Determine the [x, y] coordinate at the center of the cell enclosing the given text.  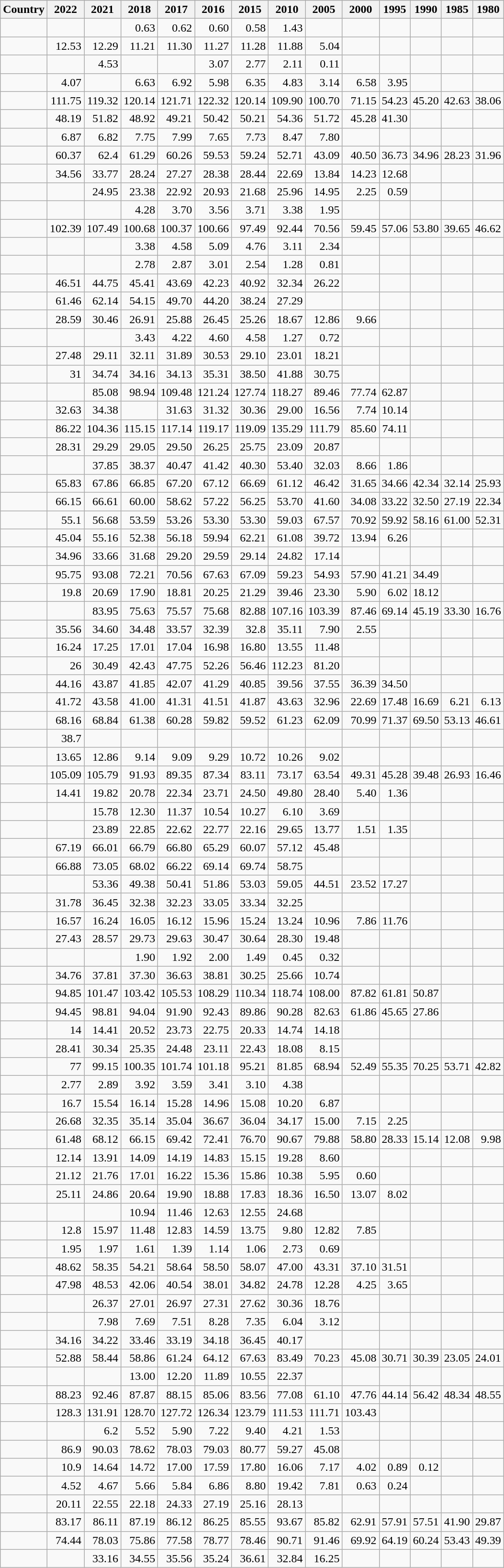
34.55 [140, 1558]
1.49 [250, 957]
90.28 [287, 1012]
34.49 [426, 575]
121.24 [213, 392]
60.26 [176, 155]
42.07 [176, 684]
15.00 [324, 1121]
12.20 [176, 1376]
16.80 [250, 647]
21.29 [250, 593]
32.35 [102, 1121]
34.66 [394, 483]
47.98 [65, 1285]
16.22 [176, 1176]
0.58 [250, 28]
79.88 [324, 1139]
127.72 [176, 1413]
35.04 [176, 1121]
56.18 [176, 538]
46.62 [488, 228]
105.53 [176, 993]
8.60 [324, 1158]
57.06 [394, 228]
74.11 [394, 429]
28.40 [324, 793]
13.77 [324, 830]
34.08 [361, 501]
11.89 [213, 1376]
16.46 [488, 775]
31.65 [361, 483]
112.23 [287, 666]
54.93 [324, 575]
12.53 [65, 46]
86.22 [65, 429]
32.8 [250, 629]
5.98 [213, 82]
14.18 [324, 1030]
3.07 [213, 64]
43.63 [287, 702]
59.05 [287, 884]
85.60 [361, 429]
118.27 [287, 392]
47.76 [361, 1395]
14.74 [287, 1030]
53.80 [426, 228]
87.46 [361, 611]
52.26 [213, 666]
105.79 [102, 775]
42.34 [426, 483]
61.86 [361, 1012]
38.01 [213, 1285]
16.05 [140, 921]
6.10 [287, 812]
26.97 [176, 1303]
16.69 [426, 702]
27.31 [213, 1303]
12.08 [457, 1139]
38.37 [140, 465]
3.43 [140, 338]
86.11 [102, 1522]
67.20 [176, 483]
4.22 [176, 338]
61.23 [287, 720]
22.92 [176, 192]
3.41 [213, 1084]
35.11 [287, 629]
18.67 [287, 319]
4.53 [102, 64]
87.87 [140, 1395]
7.90 [324, 629]
75.68 [213, 611]
47.75 [176, 666]
54.36 [287, 119]
43.69 [176, 283]
45.19 [426, 611]
71.37 [394, 720]
4.25 [361, 1285]
12.14 [65, 1158]
81.20 [324, 666]
5.52 [140, 1431]
23.01 [287, 356]
52.49 [361, 1066]
40.17 [287, 1340]
3.71 [250, 210]
8.66 [361, 465]
2.73 [287, 1249]
15.15 [250, 1158]
13.00 [140, 1376]
12.29 [102, 46]
98.94 [140, 392]
59.52 [250, 720]
5.09 [213, 247]
7.86 [361, 921]
41.31 [176, 702]
3.95 [394, 82]
13.91 [102, 1158]
14.96 [213, 1103]
69.92 [361, 1540]
7.22 [213, 1431]
6.04 [287, 1321]
0.81 [324, 265]
34.22 [102, 1340]
86.12 [176, 1522]
56.68 [102, 519]
64.12 [213, 1358]
31.96 [488, 155]
66.01 [102, 848]
126.34 [213, 1413]
52.38 [140, 538]
95.21 [250, 1066]
44.51 [324, 884]
62.91 [361, 1522]
30.64 [250, 939]
109.90 [287, 101]
61.81 [394, 993]
33.34 [250, 902]
6.02 [394, 593]
1.43 [287, 28]
32.23 [176, 902]
9.02 [324, 756]
101.74 [176, 1066]
67.57 [324, 519]
22.55 [102, 1504]
3.10 [250, 1084]
12.30 [140, 812]
91.90 [176, 1012]
16.25 [324, 1558]
29.20 [176, 556]
0.59 [394, 192]
42.82 [488, 1066]
32.03 [324, 465]
22.77 [213, 830]
46.42 [324, 483]
128.70 [140, 1413]
12.63 [213, 1212]
68.94 [324, 1066]
42.43 [140, 666]
67.12 [213, 483]
15.14 [426, 1139]
2.87 [176, 265]
10.74 [324, 975]
69.42 [176, 1139]
32.50 [426, 501]
3.65 [394, 1285]
59.03 [287, 519]
7.80 [324, 137]
3.01 [213, 265]
28.23 [457, 155]
4.07 [65, 82]
60.00 [140, 501]
97.49 [250, 228]
3.69 [324, 812]
13.75 [250, 1230]
35.24 [213, 1558]
43.58 [102, 702]
18.81 [176, 593]
51.82 [102, 119]
26 [65, 666]
41.00 [140, 702]
1.51 [361, 830]
33.05 [213, 902]
12.28 [324, 1285]
1.92 [176, 957]
122.32 [213, 101]
2016 [213, 10]
3.56 [213, 210]
50.21 [250, 119]
86.9 [65, 1449]
24.50 [250, 793]
2.55 [361, 629]
65.29 [213, 848]
59.92 [394, 519]
1.27 [287, 338]
73.05 [102, 866]
37.85 [102, 465]
29.14 [250, 556]
57.90 [361, 575]
109.48 [176, 392]
115.15 [140, 429]
58.35 [102, 1267]
27.01 [140, 1303]
30.75 [324, 374]
77.58 [176, 1540]
4.52 [65, 1486]
62.14 [102, 301]
6.35 [250, 82]
82.63 [324, 1012]
32.84 [287, 1558]
34.50 [394, 684]
0.89 [394, 1467]
70.23 [324, 1358]
45.41 [140, 283]
22.62 [176, 830]
42.63 [457, 101]
63.54 [324, 775]
44.16 [65, 684]
32.34 [287, 283]
0.62 [176, 28]
1.35 [394, 830]
19.28 [287, 1158]
1.28 [287, 265]
9.09 [176, 756]
68.12 [102, 1139]
17.27 [394, 884]
15.54 [102, 1103]
0.45 [287, 957]
1985 [457, 10]
1.90 [140, 957]
42.23 [213, 283]
24.86 [102, 1194]
16.06 [287, 1467]
30.25 [250, 975]
92.46 [102, 1395]
38.06 [488, 101]
2.34 [324, 247]
62.09 [324, 720]
49.21 [176, 119]
14.59 [213, 1230]
85.06 [213, 1395]
6.58 [361, 82]
20.93 [213, 192]
21.12 [65, 1176]
48.55 [488, 1395]
111.53 [287, 1413]
53.59 [140, 519]
27.62 [250, 1303]
78.77 [213, 1540]
71.15 [361, 101]
25.88 [176, 319]
3.12 [324, 1321]
61.24 [176, 1358]
41.42 [213, 465]
61.08 [287, 538]
17.90 [140, 593]
9.98 [488, 1139]
14.83 [213, 1158]
92.43 [213, 1012]
40.50 [361, 155]
30.47 [213, 939]
16.50 [324, 1194]
93.08 [102, 575]
49.39 [488, 1540]
89.46 [324, 392]
11.28 [250, 46]
27.86 [426, 1012]
37.10 [361, 1267]
56.25 [250, 501]
25.35 [140, 1048]
58.07 [250, 1267]
72.21 [140, 575]
11.37 [176, 812]
39.48 [426, 775]
23.11 [213, 1048]
22.85 [140, 830]
77.08 [287, 1395]
100.70 [324, 101]
61.00 [457, 519]
19.8 [65, 593]
19.82 [102, 793]
53.26 [176, 519]
44.20 [213, 301]
53.03 [250, 884]
2005 [324, 10]
59.53 [213, 155]
36.67 [213, 1121]
30.53 [213, 356]
6.2 [102, 1431]
2.54 [250, 265]
43.31 [324, 1267]
20.52 [140, 1030]
3.11 [287, 247]
1.97 [102, 1249]
4.67 [102, 1486]
9.14 [140, 756]
92.44 [287, 228]
13.65 [65, 756]
88.15 [176, 1395]
4.76 [250, 247]
5.84 [176, 1486]
22.75 [213, 1030]
61.10 [324, 1395]
66.85 [140, 483]
25.16 [250, 1504]
16.12 [176, 921]
42.06 [140, 1285]
50.42 [213, 119]
13.94 [361, 538]
24.95 [102, 192]
10.27 [250, 812]
28.24 [140, 173]
4.60 [213, 338]
1.36 [394, 793]
28.33 [394, 1139]
23.71 [213, 793]
26.93 [457, 775]
78.46 [250, 1540]
26.37 [102, 1303]
14.72 [140, 1467]
31.78 [65, 902]
41.72 [65, 702]
15.28 [176, 1103]
69.50 [426, 720]
21.76 [102, 1176]
2021 [102, 10]
6.26 [394, 538]
17.04 [176, 647]
68.02 [140, 866]
52.31 [488, 519]
6.63 [140, 82]
10.9 [65, 1467]
87.19 [140, 1522]
27.27 [176, 173]
10.26 [287, 756]
Country [24, 10]
43.09 [324, 155]
36.73 [394, 155]
25.11 [65, 1194]
30.71 [394, 1358]
38.24 [250, 301]
1.06 [250, 1249]
5.40 [361, 793]
16.7 [65, 1103]
101.18 [213, 1066]
75.86 [140, 1540]
131.91 [102, 1413]
69.74 [250, 866]
59.45 [361, 228]
58.80 [361, 1139]
25.26 [250, 319]
59.23 [287, 575]
48.62 [65, 1267]
103.42 [140, 993]
62.4 [102, 155]
59.82 [213, 720]
8.47 [287, 137]
100.68 [140, 228]
0.32 [324, 957]
12.82 [324, 1230]
20.69 [102, 593]
35.14 [140, 1121]
14.23 [361, 173]
56.46 [250, 666]
78.62 [140, 1449]
13.84 [324, 173]
2.00 [213, 957]
51.86 [213, 884]
66.79 [140, 848]
20.11 [65, 1504]
45.04 [65, 538]
37.55 [324, 684]
19.42 [287, 1486]
128.3 [65, 1413]
15.08 [250, 1103]
102.39 [65, 228]
58.16 [426, 519]
5.95 [324, 1176]
2.11 [287, 64]
53.13 [457, 720]
33.19 [176, 1340]
17.48 [394, 702]
37.30 [140, 975]
54.23 [394, 101]
31.63 [176, 410]
94.04 [140, 1012]
15.97 [102, 1230]
29.63 [176, 939]
7.98 [102, 1321]
86.25 [213, 1522]
108.29 [213, 993]
10.55 [250, 1376]
53.40 [287, 465]
54.21 [140, 1267]
5.66 [140, 1486]
7.74 [361, 410]
17.80 [250, 1467]
48.19 [65, 119]
83.95 [102, 611]
111.71 [324, 1413]
29.73 [140, 939]
59.94 [213, 538]
53.36 [102, 884]
34.76 [65, 975]
27.43 [65, 939]
1.39 [176, 1249]
3.92 [140, 1084]
2010 [287, 10]
6.13 [488, 702]
29.11 [102, 356]
29.10 [250, 356]
58.75 [287, 866]
44.14 [394, 1395]
52.88 [65, 1358]
38.7 [65, 738]
80.77 [250, 1449]
66.88 [65, 866]
37.81 [102, 975]
94.45 [65, 1012]
33.77 [102, 173]
14.09 [140, 1158]
105.09 [65, 775]
32.39 [213, 629]
41.21 [394, 575]
27.48 [65, 356]
22.37 [287, 1376]
30.46 [102, 319]
85.55 [250, 1522]
81.85 [287, 1066]
0.24 [394, 1486]
12.68 [394, 173]
11.88 [287, 46]
93.67 [287, 1522]
24.68 [287, 1212]
110.34 [250, 993]
48.53 [102, 1285]
59.27 [287, 1449]
83.49 [287, 1358]
19.48 [324, 939]
2018 [140, 10]
2017 [176, 10]
23.89 [102, 830]
53.70 [287, 501]
65.83 [65, 483]
31.32 [213, 410]
16.76 [488, 611]
3.70 [176, 210]
74.44 [65, 1540]
67.09 [250, 575]
6.21 [457, 702]
32.38 [140, 902]
34.82 [250, 1285]
6.92 [176, 82]
33.57 [176, 629]
24.82 [287, 556]
9.29 [213, 756]
46.61 [488, 720]
31.51 [394, 1267]
1.61 [140, 1249]
98.81 [102, 1012]
17.83 [250, 1194]
4.21 [287, 1431]
111.79 [324, 429]
0.72 [324, 338]
7.15 [361, 1121]
20.78 [140, 793]
15.24 [250, 921]
22.43 [250, 1048]
25.93 [488, 483]
40.85 [250, 684]
9.40 [250, 1431]
15.36 [213, 1176]
26.25 [213, 447]
91.93 [140, 775]
7.99 [176, 137]
11.30 [176, 46]
38.50 [250, 374]
77 [65, 1066]
118.74 [287, 993]
23.73 [176, 1030]
2015 [250, 10]
11.27 [213, 46]
28.13 [287, 1504]
28.38 [213, 173]
88.23 [65, 1395]
41.29 [213, 684]
10.72 [250, 756]
7.69 [140, 1321]
58.64 [176, 1267]
26.68 [65, 1121]
18.21 [324, 356]
30.49 [102, 666]
14.95 [324, 192]
22.18 [140, 1504]
40.47 [176, 465]
57.12 [287, 848]
40.54 [176, 1285]
7.35 [250, 1321]
36.04 [250, 1121]
85.82 [324, 1522]
4.38 [287, 1084]
26.22 [324, 283]
8.28 [213, 1321]
49.70 [176, 301]
4.83 [287, 82]
7.73 [250, 137]
28.41 [65, 1048]
16.56 [324, 410]
30.39 [426, 1358]
24.48 [176, 1048]
39.72 [324, 538]
60.28 [176, 720]
41.51 [213, 702]
13.55 [287, 647]
1995 [394, 10]
40.30 [250, 465]
34.17 [287, 1121]
127.74 [250, 392]
29.00 [287, 410]
9.66 [361, 319]
57.91 [394, 1522]
31.89 [176, 356]
18.08 [287, 1048]
76.70 [250, 1139]
60.07 [250, 848]
67.86 [102, 483]
49.80 [287, 793]
23.30 [324, 593]
7.51 [176, 1321]
14.64 [102, 1467]
9.80 [287, 1230]
60.37 [65, 155]
33.16 [102, 1558]
25.66 [287, 975]
18.36 [287, 1194]
49.38 [140, 884]
15.96 [213, 921]
55.1 [65, 519]
48.92 [140, 119]
34.60 [102, 629]
33.22 [394, 501]
2000 [361, 10]
29.29 [102, 447]
91.46 [324, 1540]
11.21 [140, 46]
61.38 [140, 720]
11.46 [176, 1212]
12.8 [65, 1230]
3.14 [324, 82]
8.15 [324, 1048]
1980 [488, 10]
10.54 [213, 812]
34.74 [102, 374]
121.71 [176, 101]
46.51 [65, 283]
1.53 [324, 1431]
34.13 [176, 374]
4.28 [140, 210]
70.25 [426, 1066]
62.21 [250, 538]
14.19 [176, 1158]
41.87 [250, 702]
10.94 [140, 1212]
17.14 [324, 556]
58.44 [102, 1358]
36.61 [250, 1558]
61.29 [140, 155]
25.75 [250, 447]
41.88 [287, 374]
61.48 [65, 1139]
83.17 [65, 1522]
70.99 [361, 720]
34.56 [65, 173]
87.34 [213, 775]
60.24 [426, 1540]
75.57 [176, 611]
20.33 [250, 1030]
16.14 [140, 1103]
90.71 [287, 1540]
99.15 [102, 1066]
41.30 [394, 119]
32.25 [287, 902]
18.12 [426, 593]
66.80 [176, 848]
1.86 [394, 465]
41.90 [457, 1522]
55.35 [394, 1066]
57.22 [213, 501]
89.35 [176, 775]
40.92 [250, 283]
10.96 [324, 921]
103.39 [324, 611]
19.90 [176, 1194]
117.14 [176, 429]
34.48 [140, 629]
77.74 [361, 392]
6.82 [102, 137]
1.14 [213, 1249]
39.56 [287, 684]
36.39 [361, 684]
52.71 [287, 155]
18.76 [324, 1303]
50.87 [426, 993]
89.86 [250, 1012]
24.33 [176, 1504]
29.65 [287, 830]
85.08 [102, 392]
75.63 [140, 611]
83.56 [250, 1395]
79.03 [213, 1449]
101.47 [102, 993]
24.78 [287, 1285]
31.68 [140, 556]
2.78 [140, 265]
7.75 [140, 137]
8.80 [250, 1486]
34.38 [102, 410]
111.75 [65, 101]
61.12 [287, 483]
12.55 [250, 1212]
49.31 [361, 775]
44.75 [102, 283]
64.19 [394, 1540]
22.16 [250, 830]
16.57 [65, 921]
2022 [65, 10]
26.91 [140, 319]
32.63 [65, 410]
47.00 [287, 1267]
27.29 [287, 301]
13.24 [287, 921]
39.46 [287, 593]
17.00 [176, 1467]
83.11 [250, 775]
29.87 [488, 1522]
15.78 [102, 812]
18.88 [213, 1194]
16.98 [213, 647]
43.87 [102, 684]
21.68 [250, 192]
28.57 [102, 939]
95.75 [65, 575]
90.67 [287, 1139]
32.11 [140, 356]
61.46 [65, 301]
58.50 [213, 1267]
66.69 [250, 483]
14 [65, 1030]
67.19 [65, 848]
0.11 [324, 64]
7.81 [324, 1486]
119.09 [250, 429]
59.24 [250, 155]
8.02 [394, 1194]
38.81 [213, 975]
34.18 [213, 1340]
100.35 [140, 1066]
2.89 [102, 1084]
41.85 [140, 684]
28.44 [250, 173]
29.05 [140, 447]
10.20 [287, 1103]
32.96 [324, 702]
54.15 [140, 301]
100.66 [213, 228]
0.69 [324, 1249]
68.84 [102, 720]
24.01 [488, 1358]
104.36 [102, 429]
23.52 [361, 884]
58.62 [176, 501]
6.86 [213, 1486]
1990 [426, 10]
94.85 [65, 993]
20.64 [140, 1194]
17.59 [213, 1467]
53.43 [457, 1540]
30.34 [102, 1048]
10.38 [287, 1176]
0.12 [426, 1467]
7.85 [361, 1230]
35.31 [213, 374]
72.41 [213, 1139]
58.86 [140, 1358]
68.16 [65, 720]
20.25 [213, 593]
20.87 [324, 447]
29.59 [213, 556]
12.83 [176, 1230]
13.07 [361, 1194]
107.49 [102, 228]
28.31 [65, 447]
33.30 [457, 611]
33.46 [140, 1340]
33.66 [102, 556]
7.17 [324, 1467]
55.16 [102, 538]
25.96 [287, 192]
57.51 [426, 1522]
108.00 [324, 993]
48.34 [457, 1395]
56.42 [426, 1395]
28.59 [65, 319]
87.82 [361, 993]
66.61 [102, 501]
5.04 [324, 46]
45.65 [394, 1012]
15.86 [250, 1176]
36.63 [176, 975]
100.37 [176, 228]
90.03 [102, 1449]
66.22 [176, 866]
39.65 [457, 228]
62.87 [394, 392]
82.88 [250, 611]
23.09 [287, 447]
135.29 [287, 429]
50.41 [176, 884]
26.45 [213, 319]
45.20 [426, 101]
107.16 [287, 611]
45.48 [324, 848]
17.25 [102, 647]
41.60 [324, 501]
51.72 [324, 119]
3.59 [176, 1084]
103.43 [361, 1413]
23.38 [140, 192]
10.14 [394, 410]
53.71 [457, 1066]
23.05 [457, 1358]
29.50 [176, 447]
32.14 [457, 483]
11.76 [394, 921]
119.17 [213, 429]
31 [65, 374]
4.02 [361, 1467]
70.92 [361, 519]
119.32 [102, 101]
7.65 [213, 137]
73.17 [287, 775]
123.79 [250, 1413]
28.30 [287, 939]
